Return (x, y) of the center of cell containing provided text 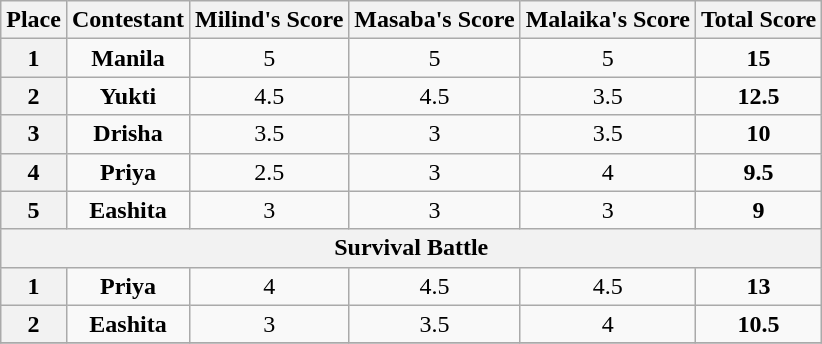
10 (758, 134)
13 (758, 286)
Manila (128, 58)
2.5 (270, 172)
15 (758, 58)
Survival Battle (412, 248)
Malaika's Score (608, 20)
12.5 (758, 96)
Place (34, 20)
Contestant (128, 20)
Yukti (128, 96)
9.5 (758, 172)
Total Score (758, 20)
9 (758, 210)
Masaba's Score (434, 20)
Drisha (128, 134)
Milind's Score (270, 20)
10.5 (758, 324)
